Detect which cell encompasses the target text, then output its (x, y) center coordinate. 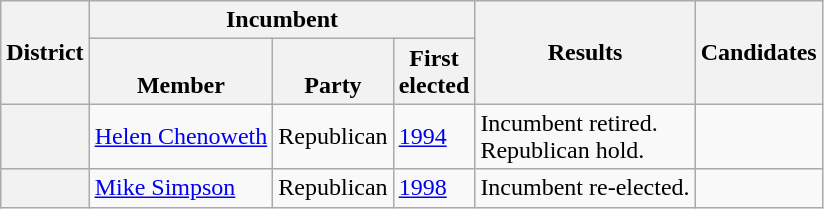
Incumbent retired.Republican hold. (585, 136)
1994 (434, 136)
Results (585, 52)
Firstelected (434, 72)
Candidates (758, 52)
Incumbent (282, 20)
Party (333, 72)
1998 (434, 188)
Mike Simpson (181, 188)
Helen Chenoweth (181, 136)
Member (181, 72)
Incumbent re-elected. (585, 188)
District (45, 52)
